Identify which cell holds the provided text, then report its [X, Y] central coordinate. 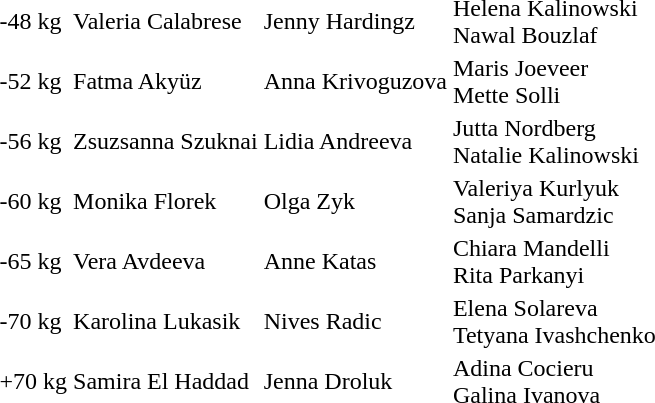
Lidia Andreeva [355, 142]
Olga Zyk [355, 202]
Anne Katas [355, 262]
Fatma Akyüz [166, 82]
Vera Avdeeva [166, 262]
Zsuzsanna Szuknai [166, 142]
Anna Krivoguzova [355, 82]
Nives Radic [355, 322]
Monika Florek [166, 202]
Karolina Lukasik [166, 322]
